Provide the [x, y] coordinate of the cell's center where the given text is located.  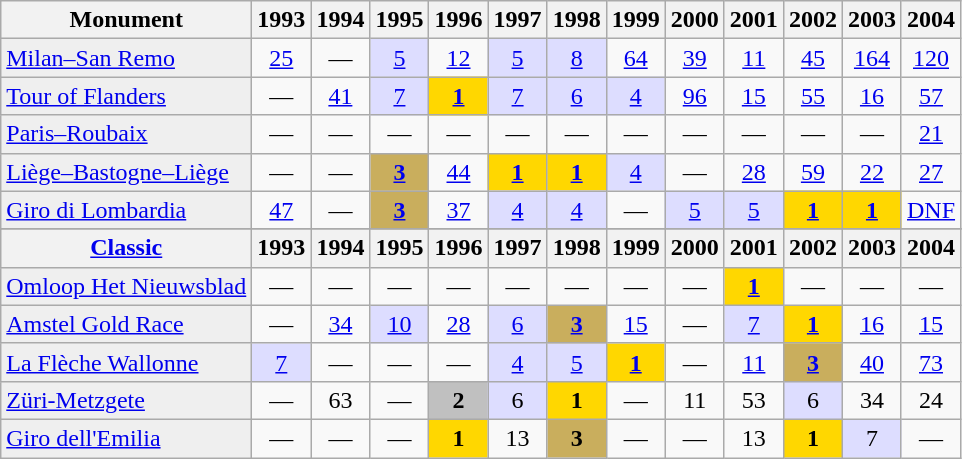
12 [458, 58]
Monument [126, 20]
Giro di Lombardia [126, 210]
21 [930, 134]
27 [930, 172]
55 [812, 96]
40 [872, 362]
73 [930, 362]
Classic [126, 248]
37 [458, 210]
25 [282, 58]
La Flèche Wallonne [126, 362]
59 [812, 172]
120 [930, 58]
53 [754, 400]
63 [340, 400]
64 [636, 58]
47 [282, 210]
22 [872, 172]
10 [400, 324]
24 [930, 400]
Liège–Bastogne–Liège [126, 172]
Tour of Flanders [126, 96]
45 [812, 58]
Paris–Roubaix [126, 134]
Milan–San Remo [126, 58]
Omloop Het Nieuwsblad [126, 286]
57 [930, 96]
Giro dell'Emilia [126, 438]
Züri-Metzgete [126, 400]
DNF [930, 210]
164 [872, 58]
8 [576, 58]
44 [458, 172]
2 [458, 400]
39 [694, 58]
Amstel Gold Race [126, 324]
41 [340, 96]
96 [694, 96]
